Return the [x, y] coordinate for the center point of the cell that contains the specified text.  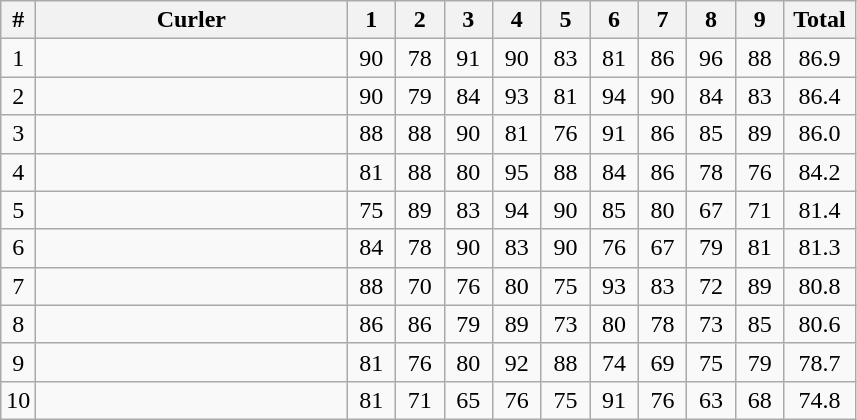
80.8 [820, 286]
78.7 [820, 362]
Total [820, 20]
86.4 [820, 96]
65 [468, 400]
63 [712, 400]
86.9 [820, 58]
69 [662, 362]
68 [760, 400]
95 [518, 172]
Curler [192, 20]
92 [518, 362]
81.3 [820, 248]
70 [420, 286]
81.4 [820, 210]
72 [712, 286]
10 [18, 400]
74 [614, 362]
86.0 [820, 134]
96 [712, 58]
74.8 [820, 400]
# [18, 20]
80.6 [820, 324]
84.2 [820, 172]
